Search for the cell housing the specified text and yield its (x, y) center coordinate. 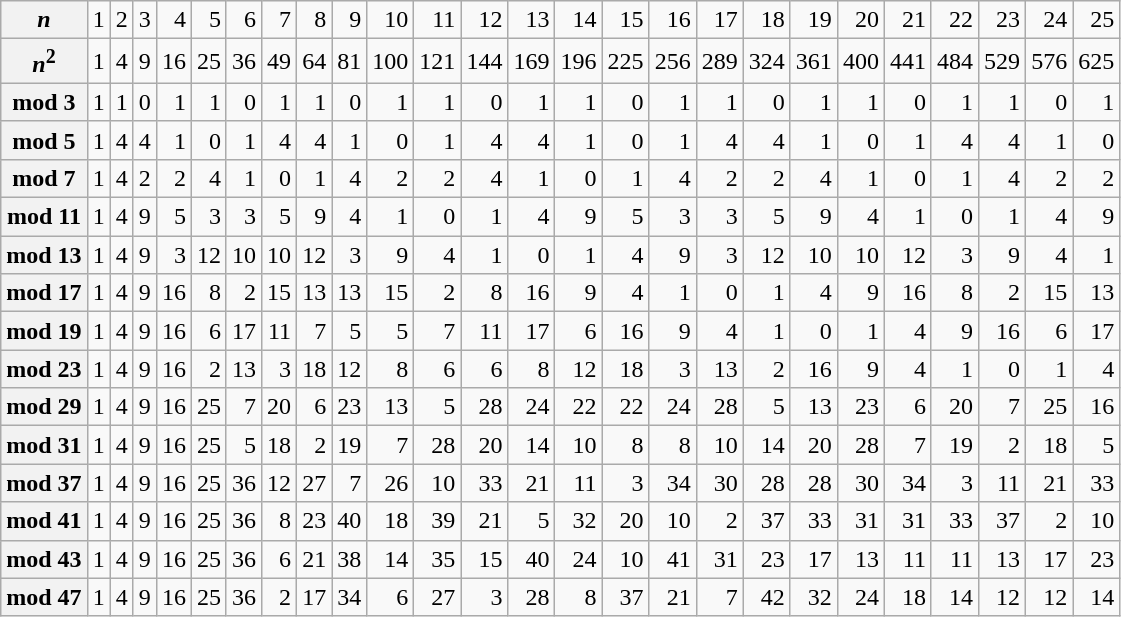
mod 17 (44, 293)
mod 23 (44, 369)
361 (814, 62)
121 (438, 62)
mod 13 (44, 255)
144 (484, 62)
196 (578, 62)
169 (532, 62)
625 (1096, 62)
289 (720, 62)
mod 43 (44, 559)
42 (766, 597)
41 (672, 559)
49 (280, 62)
484 (954, 62)
35 (438, 559)
mod 47 (44, 597)
mod 5 (44, 140)
400 (860, 62)
mod 31 (44, 445)
26 (390, 483)
mod 7 (44, 178)
39 (438, 521)
324 (766, 62)
225 (626, 62)
529 (1002, 62)
mod 11 (44, 217)
mod 41 (44, 521)
mod 19 (44, 331)
64 (314, 62)
mod 29 (44, 407)
mod 37 (44, 483)
mod 3 (44, 102)
38 (350, 559)
256 (672, 62)
100 (390, 62)
n (44, 20)
441 (908, 62)
81 (350, 62)
576 (1050, 62)
n2 (44, 62)
